Detect which cell encompasses the target text, then output its (x, y) center coordinate. 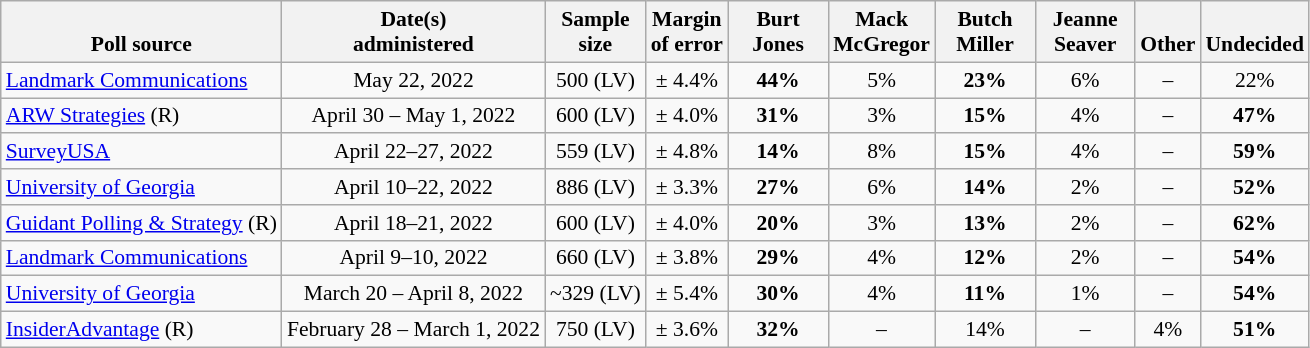
559 (LV) (596, 152)
750 (LV) (596, 330)
Undecided (1254, 32)
Date(s)administered (414, 32)
51% (1254, 330)
44% (778, 80)
22% (1254, 80)
27% (778, 187)
SurveyUSA (142, 152)
± 3.8% (687, 258)
Other (1168, 32)
29% (778, 258)
February 28 – March 1, 2022 (414, 330)
± 3.6% (687, 330)
8% (882, 152)
23% (985, 80)
30% (778, 294)
± 4.4% (687, 80)
Marginof error (687, 32)
31% (778, 116)
52% (1254, 187)
1% (1085, 294)
April 10–22, 2022 (414, 187)
BurtJones (778, 32)
± 4.8% (687, 152)
± 3.3% (687, 187)
11% (985, 294)
JeanneSeaver (1085, 32)
April 22–27, 2022 (414, 152)
May 22, 2022 (414, 80)
MackMcGregor (882, 32)
ButchMiller (985, 32)
12% (985, 258)
5% (882, 80)
March 20 – April 8, 2022 (414, 294)
47% (1254, 116)
Samplesize (596, 32)
Poll source (142, 32)
ARW Strategies (R) (142, 116)
886 (LV) (596, 187)
InsiderAdvantage (R) (142, 330)
April 18–21, 2022 (414, 223)
32% (778, 330)
500 (LV) (596, 80)
13% (985, 223)
April 30 – May 1, 2022 (414, 116)
660 (LV) (596, 258)
59% (1254, 152)
62% (1254, 223)
April 9–10, 2022 (414, 258)
Guidant Polling & Strategy (R) (142, 223)
± 5.4% (687, 294)
~329 (LV) (596, 294)
20% (778, 223)
